Return the [x, y] coordinate for the center point of the cell that contains the specified text.  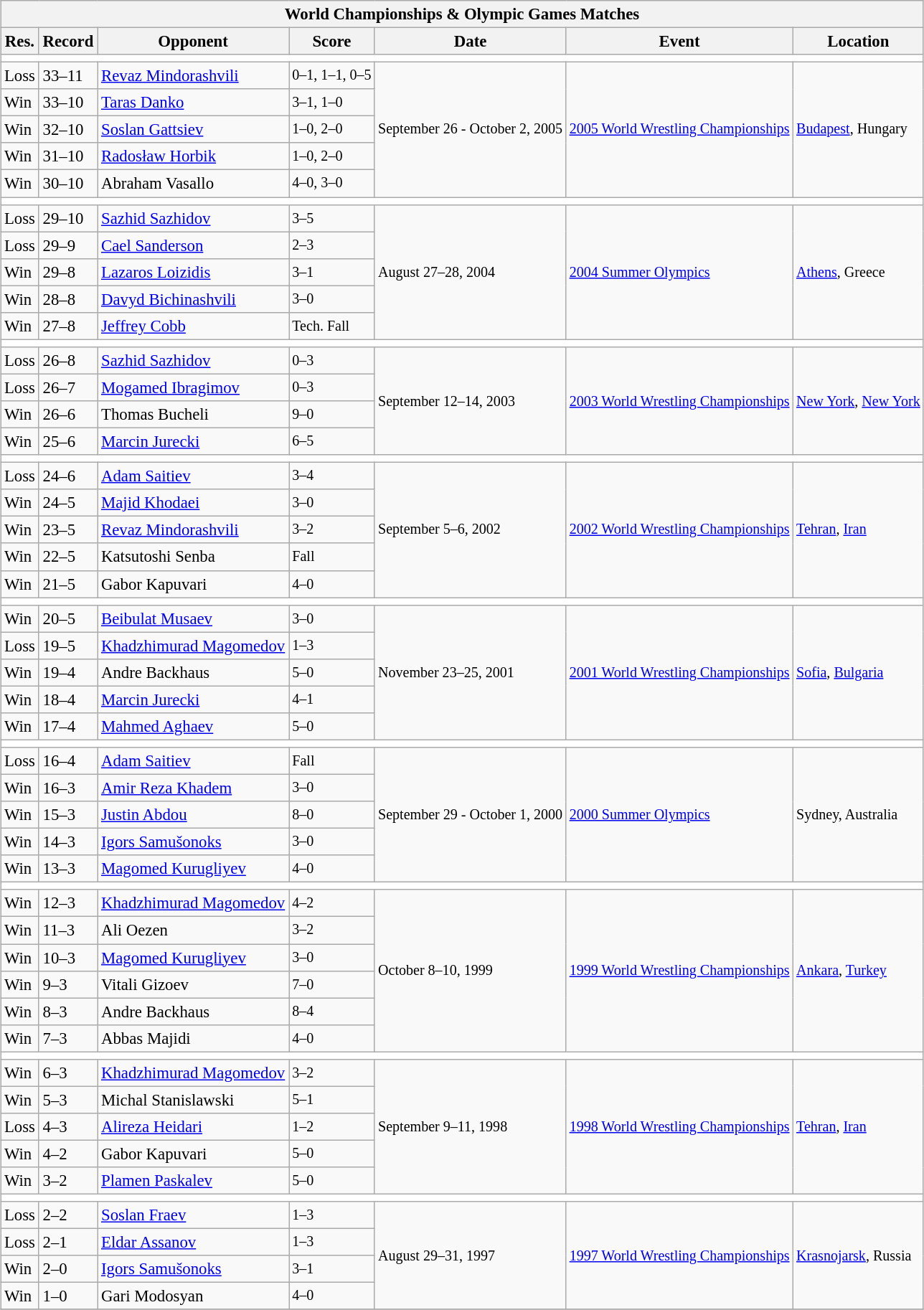
1998 World Wrestling Championships [679, 1126]
Amir Reza Khadem [194, 788]
Thomas Bucheli [194, 415]
18–4 [67, 699]
Ali Oezen [194, 930]
17–4 [67, 727]
3–1, 1–0 [332, 103]
Event [679, 41]
Opponent [194, 41]
6–3 [67, 1073]
Gari Modosyan [194, 1296]
9–3 [67, 984]
Ankara, Turkey [858, 971]
September 29 - October 1, 2000 [471, 815]
Cael Sanderson [194, 245]
Tech. Fall [332, 326]
29–10 [67, 218]
Davyd Bichinashvili [194, 299]
Score [332, 41]
Mahmed Aghaev [194, 727]
29–9 [67, 245]
Athens, Greece [858, 272]
Plamen Paskalev [194, 1181]
1997 World Wrestling Championships [679, 1255]
0–1, 1–1, 0–5 [332, 76]
26–7 [67, 387]
Jeffrey Cobb [194, 326]
Abraham Vasallo [194, 184]
Radosław Horbik [194, 156]
12–3 [67, 903]
1–0 [67, 1296]
3–5 [332, 218]
8–0 [332, 815]
Taras Danko [194, 103]
28–8 [67, 299]
Soslan Fraev [194, 1215]
1999 World Wrestling Championships [679, 971]
22–5 [67, 557]
20–5 [67, 618]
4–3 [67, 1127]
Lazaros Loizidis [194, 272]
Soslan Gattsiev [194, 130]
8–3 [67, 1012]
Krasnojarsk, Russia [858, 1255]
1–2 [332, 1127]
World Championships & Olympic Games Matches [462, 14]
September 9–11, 1998 [471, 1126]
2000 Summer Olympics [679, 815]
32–10 [67, 130]
13–3 [67, 869]
2005 World Wrestling Championships [679, 130]
16–4 [67, 761]
21–5 [67, 584]
2–2 [67, 1215]
Katsutoshi Senba [194, 557]
New York, New York [858, 401]
Eldar Assanov [194, 1243]
October 8–10, 1999 [471, 971]
23–5 [67, 530]
Mogamed Ibragimov [194, 387]
26–8 [67, 361]
November 23–25, 2001 [471, 672]
September 12–14, 2003 [471, 401]
September 5–6, 2002 [471, 530]
September 26 - October 2, 2005 [471, 130]
Abbas Majidi [194, 1038]
2003 World Wrestling Championships [679, 401]
9–0 [332, 415]
7–3 [67, 1038]
Alireza Heidari [194, 1127]
7–0 [332, 984]
Sydney, Australia [858, 815]
Res. [20, 41]
26–6 [67, 415]
Beibulat Musaev [194, 618]
8–4 [332, 1012]
11–3 [67, 930]
10–3 [67, 958]
29–8 [67, 272]
31–10 [67, 156]
19–4 [67, 672]
6–5 [332, 441]
3–4 [332, 476]
Justin Abdou [194, 815]
27–8 [67, 326]
24–6 [67, 476]
25–6 [67, 441]
24–5 [67, 503]
2–1 [67, 1243]
5–3 [67, 1100]
Date [471, 41]
5–1 [332, 1100]
2–0 [67, 1269]
14–3 [67, 842]
30–10 [67, 184]
Record [67, 41]
16–3 [67, 788]
4–1 [332, 699]
4–0, 3–0 [332, 184]
Location [858, 41]
2002 World Wrestling Championships [679, 530]
2–3 [332, 245]
33–10 [67, 103]
19–5 [67, 646]
2004 Summer Olympics [679, 272]
August 27–28, 2004 [471, 272]
Vitali Gizoev [194, 984]
Michal Stanislawski [194, 1100]
33–11 [67, 76]
15–3 [67, 815]
August 29–31, 1997 [471, 1255]
Majid Khodaei [194, 503]
2001 World Wrestling Championships [679, 672]
Sofia, Bulgaria [858, 672]
Budapest, Hungary [858, 130]
